Return the (X, Y) coordinate for the center point of the cell that contains the specified text.  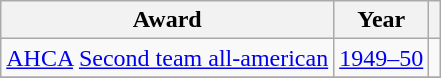
AHCA Second team all-american (168, 58)
Award (168, 20)
Year (382, 20)
1949–50 (382, 58)
